Search for the cell housing the specified text and yield its [X, Y] center coordinate. 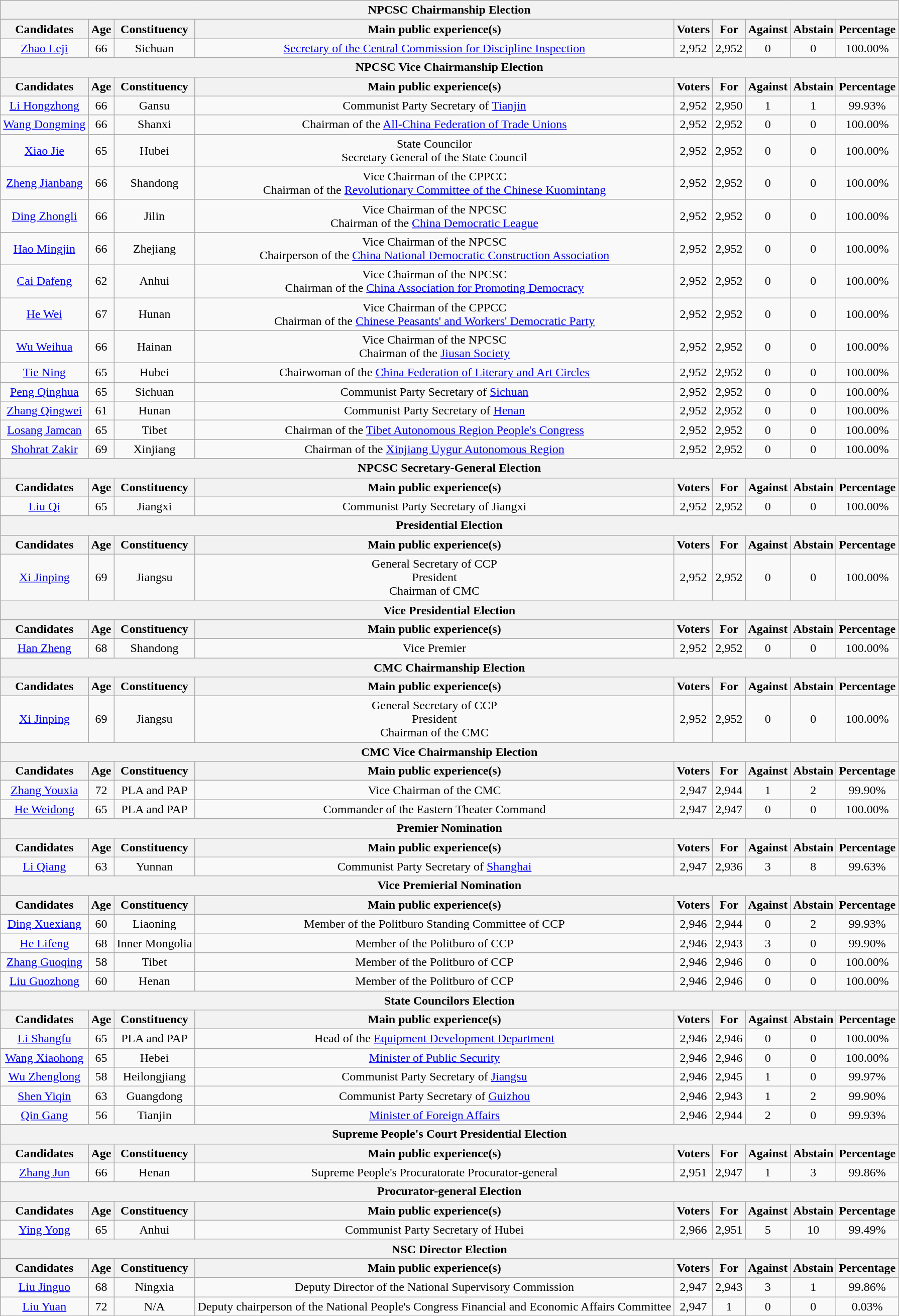
Wang Dongming [44, 125]
Vice Chairman of the NPCSCChairman of the China Association for Promoting Democracy [434, 281]
Inner Mongolia [155, 943]
Deputy Director of the National Supervisory Commission [434, 1287]
General Secretary of CCPPresidentChairman of CMC [434, 577]
Liu Guozhong [44, 981]
General Secretary of CCPPresidentChairman of the CMC [434, 719]
Cai Dafeng [44, 281]
10 [814, 1230]
Vice Chairman of the NPCSCChairman of the China Democratic League [434, 216]
Tianjin [155, 1115]
NSC Director Election [449, 1249]
Vice Chairman of the CPPCCChairman of the Chinese Peasants' and Workers' Democratic Party [434, 313]
Communist Party Secretary of Tianjin [434, 105]
Chairman of the Xinjiang Uygur Autonomous Region [434, 449]
Zhang Qingwei [44, 411]
99.97% [867, 1077]
Chairman of the Tibet Autonomous Region People's Congress [434, 430]
Li Shangfu [44, 1039]
Shohrat Zakir [44, 449]
Vice Presidential Election [449, 610]
Vice Chairman of the NPCSCChairperson of the China National Democratic Construction Association [434, 248]
Li Hongzhong [44, 105]
Liu Jinguo [44, 1287]
Wang Xiaohong [44, 1058]
Qin Gang [44, 1115]
Communist Party Secretary of Shanghai [434, 866]
Minister of Foreign Affairs [434, 1115]
Shanxi [155, 125]
Communist Party Secretary of Sichuan [434, 392]
Supreme People's Court Presidential Election [449, 1134]
Shen Yiqin [44, 1096]
Zhao Leji [44, 48]
NPCSC Chairmanship Election [449, 10]
Presidential Election [449, 525]
Losang Jamcan [44, 430]
Jiangxi [155, 506]
Ningxia [155, 1287]
Vice Premierial Nomination [449, 886]
Li Qiang [44, 866]
2,936 [729, 866]
Zhang Youxia [44, 790]
CMC Vice Chairmanship Election [449, 752]
Yunnan [155, 866]
Communist Party Secretary of Jiangxi [434, 506]
5 [768, 1230]
Member of the Politburo Standing Committee of CCP [434, 924]
State Councilors Election [449, 1000]
61 [101, 411]
He Wei [44, 313]
Deputy chairperson of the National People's Congress Financial and Economic Affairs Committee [434, 1306]
Peng Qinghua [44, 392]
Ding Xuexiang [44, 924]
Chairman of the All-China Federation of Trade Unions [434, 125]
Zhejiang [155, 248]
He Lifeng [44, 943]
Communist Party Secretary of Guizhou [434, 1096]
Zhang Jun [44, 1172]
CMC Chairmanship Election [449, 668]
Procurator-general Election [449, 1191]
Liu Yuan [44, 1306]
Communist Party Secretary of Henan [434, 411]
2,945 [729, 1077]
Head of the Equipment Development Department [434, 1039]
Liaoning [155, 924]
Guangdong [155, 1096]
Chairwoman of the China Federation of Literary and Art Circles [434, 373]
Xiao Jie [44, 151]
Premier Nomination [449, 828]
Zheng Jianbang [44, 183]
NPCSC Secretary-General Election [449, 468]
Tie Ning [44, 373]
Vice Chairman of the NPCSCChairman of the Jiusan Society [434, 347]
He Weidong [44, 809]
Ding Zhongli [44, 216]
Communist Party Secretary of Jiangsu [434, 1077]
99.49% [867, 1230]
Vice Chairman of the CMC [434, 790]
Communist Party Secretary of Hubei [434, 1230]
Jilin [155, 216]
Xinjiang [155, 449]
Wu Zhenglong [44, 1077]
Heilongjiang [155, 1077]
56 [101, 1115]
Gansu [155, 105]
62 [101, 281]
Supreme People's Procuratorate Procurator-general [434, 1172]
Hebei [155, 1058]
0.03% [867, 1306]
Hainan [155, 347]
Wu Weihua [44, 347]
99.63% [867, 866]
N/A [155, 1306]
State CouncilorSecretary General of the State Council [434, 151]
Han Zheng [44, 648]
Ying Yong [44, 1230]
Liu Qi [44, 506]
8 [814, 866]
Vice Chairman of the CPPCCChairman of the Revolutionary Committee of the Chinese Kuomintang [434, 183]
2,966 [693, 1230]
NPCSC Vice Chairmanship Election [449, 67]
Secretary of the Central Commission for Discipline Inspection [434, 48]
Hao Mingjin [44, 248]
Minister of Public Security [434, 1058]
2,950 [729, 105]
Zhang Guoqing [44, 962]
Commander of the Eastern Theater Command [434, 809]
67 [101, 313]
Vice Premier [434, 648]
